Identify which cell holds the provided text, then report its (X, Y) central coordinate. 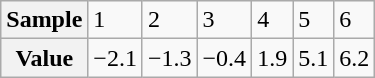
6.2 (354, 58)
Value (44, 58)
−0.4 (224, 58)
−1.3 (170, 58)
5 (314, 20)
Sample (44, 20)
1.9 (272, 58)
5.1 (314, 58)
1 (116, 20)
4 (272, 20)
3 (224, 20)
6 (354, 20)
−2.1 (116, 58)
2 (170, 20)
